Detect which cell encompasses the target text, then output its [X, Y] center coordinate. 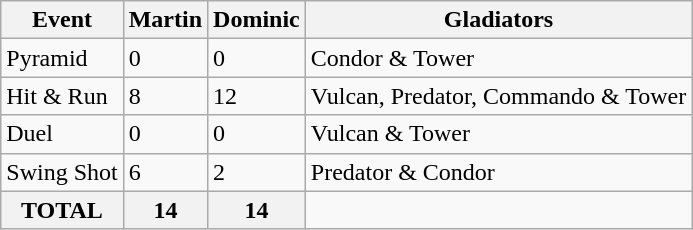
Swing Shot [62, 172]
Martin [165, 20]
Dominic [257, 20]
Event [62, 20]
Hit & Run [62, 96]
8 [165, 96]
Duel [62, 134]
Pyramid [62, 58]
6 [165, 172]
12 [257, 96]
Condor & Tower [498, 58]
Gladiators [498, 20]
2 [257, 172]
TOTAL [62, 210]
Vulcan, Predator, Commando & Tower [498, 96]
Predator & Condor [498, 172]
Vulcan & Tower [498, 134]
